Output the [X, Y] coordinate of the center of the cell containing the given text.  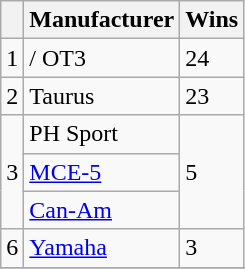
5 [212, 172]
6 [12, 248]
1 [12, 58]
Yamaha [102, 248]
24 [212, 58]
/ OT3 [102, 58]
MCE-5 [102, 172]
Can-Am [102, 210]
PH Sport [102, 134]
Wins [212, 20]
23 [212, 96]
Manufacturer [102, 20]
2 [12, 96]
Taurus [102, 96]
